Determine the [x, y] coordinate at the center of the cell enclosing the given text.  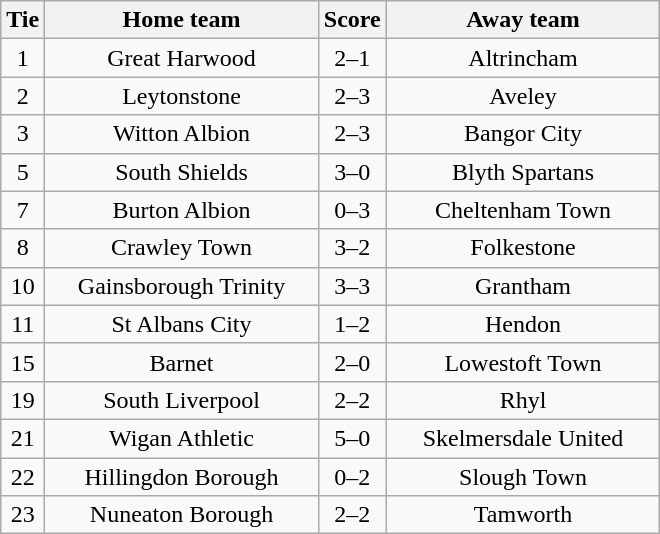
Score [352, 20]
5–0 [352, 438]
Slough Town [523, 477]
Crawley Town [182, 248]
3–0 [352, 172]
7 [23, 210]
Aveley [523, 96]
0–2 [352, 477]
Away team [523, 20]
Folkestone [523, 248]
Gainsborough Trinity [182, 286]
Altrincham [523, 58]
Hillingdon Borough [182, 477]
8 [23, 248]
Barnet [182, 362]
22 [23, 477]
19 [23, 400]
3–3 [352, 286]
Witton Albion [182, 134]
2 [23, 96]
Home team [182, 20]
0–3 [352, 210]
St Albans City [182, 324]
Bangor City [523, 134]
2–1 [352, 58]
South Shields [182, 172]
Lowestoft Town [523, 362]
Nuneaton Borough [182, 515]
21 [23, 438]
Blyth Spartans [523, 172]
Wigan Athletic [182, 438]
Tamworth [523, 515]
Tie [23, 20]
2–0 [352, 362]
South Liverpool [182, 400]
Skelmersdale United [523, 438]
1–2 [352, 324]
Grantham [523, 286]
15 [23, 362]
Hendon [523, 324]
Cheltenham Town [523, 210]
Burton Albion [182, 210]
Great Harwood [182, 58]
23 [23, 515]
3–2 [352, 248]
10 [23, 286]
Leytonstone [182, 96]
5 [23, 172]
1 [23, 58]
11 [23, 324]
3 [23, 134]
Rhyl [523, 400]
